Determine the [X, Y] coordinate at the center of the cell enclosing the given text.  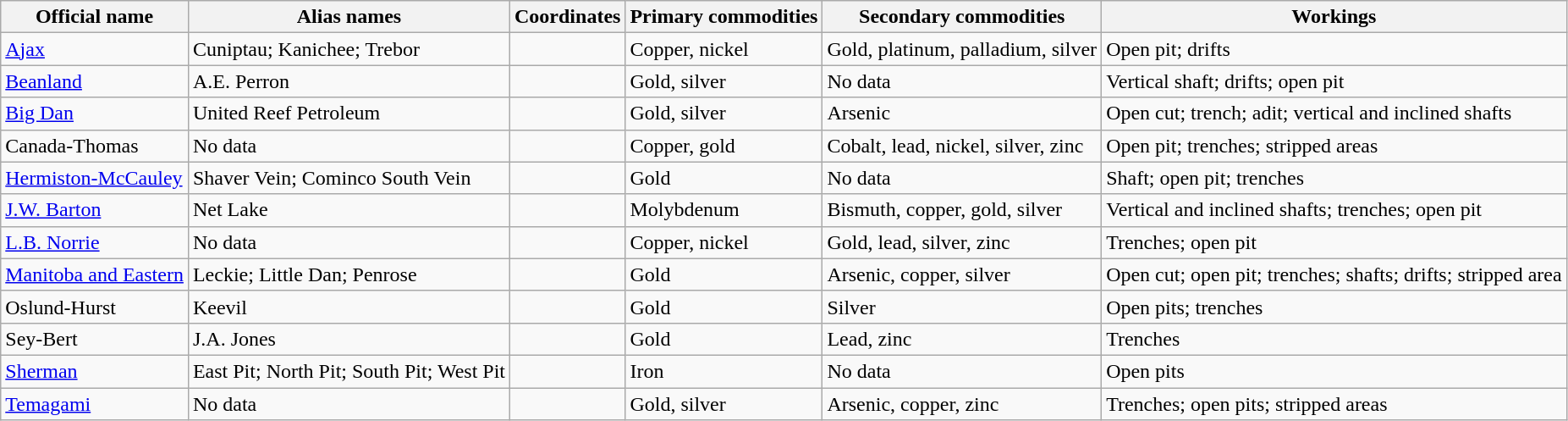
Arsenic [962, 114]
Sey-Bert [95, 339]
Temagami [95, 404]
Trenches [1334, 339]
Workings [1334, 17]
Iron [724, 371]
Copper, gold [724, 146]
Leckie; Little Dan; Penrose [349, 274]
Gold, lead, silver, zinc [962, 242]
Vertical shaft; drifts; open pit [1334, 81]
Open pits [1334, 371]
Keevil [349, 307]
Cobalt, lead, nickel, silver, zinc [962, 146]
Open pits; trenches [1334, 307]
Trenches; open pit [1334, 242]
East Pit; North Pit; South Pit; West Pit [349, 371]
Oslund-Hurst [95, 307]
Net Lake [349, 210]
Gold, platinum, palladium, silver [962, 49]
Vertical and inclined shafts; trenches; open pit [1334, 210]
Arsenic, copper, zinc [962, 404]
Manitoba and Eastern [95, 274]
Open pit; drifts [1334, 49]
Coordinates [568, 17]
Hermiston-McCauley [95, 178]
Official name [95, 17]
Canada-Thomas [95, 146]
Alias names [349, 17]
Shaver Vein; Cominco South Vein [349, 178]
Ajax [95, 49]
Molybdenum [724, 210]
Primary commodities [724, 17]
Shaft; open pit; trenches [1334, 178]
Silver [962, 307]
J.A. Jones [349, 339]
Bismuth, copper, gold, silver [962, 210]
Big Dan [95, 114]
Sherman [95, 371]
Beanland [95, 81]
Cuniptau; Kanichee; Trebor [349, 49]
Open cut; trench; adit; vertical and inclined shafts [1334, 114]
Lead, zinc [962, 339]
Arsenic, copper, silver [962, 274]
Secondary commodities [962, 17]
United Reef Petroleum [349, 114]
A.E. Perron [349, 81]
J.W. Barton [95, 210]
L.B. Norrie [95, 242]
Open cut; open pit; trenches; shafts; drifts; stripped area [1334, 274]
Open pit; trenches; stripped areas [1334, 146]
Trenches; open pits; stripped areas [1334, 404]
